From the cell containing the given text, extract its center point as [X, Y] coordinate. 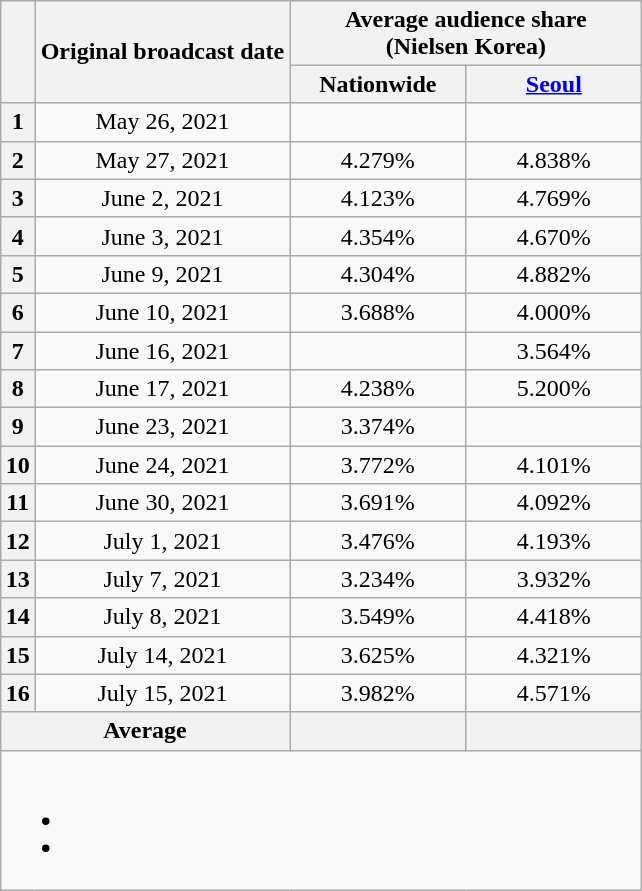
3.982% [378, 693]
Average [145, 731]
Nationwide [378, 84]
3.688% [378, 312]
8 [18, 389]
4.321% [554, 655]
3.691% [378, 503]
July 7, 2021 [162, 579]
3.234% [378, 579]
4.838% [554, 160]
July 1, 2021 [162, 541]
4 [18, 236]
1 [18, 122]
11 [18, 503]
4.571% [554, 693]
Original broadcast date [162, 52]
4.123% [378, 198]
June 30, 2021 [162, 503]
May 26, 2021 [162, 122]
Seoul [554, 84]
4.101% [554, 465]
June 9, 2021 [162, 274]
14 [18, 617]
4.304% [378, 274]
June 2, 2021 [162, 198]
July 14, 2021 [162, 655]
June 16, 2021 [162, 351]
4.418% [554, 617]
12 [18, 541]
3.374% [378, 427]
6 [18, 312]
3.625% [378, 655]
5 [18, 274]
3.564% [554, 351]
3.932% [554, 579]
4.000% [554, 312]
July 15, 2021 [162, 693]
3.476% [378, 541]
May 27, 2021 [162, 160]
7 [18, 351]
June 17, 2021 [162, 389]
4.882% [554, 274]
June 3, 2021 [162, 236]
13 [18, 579]
3.549% [378, 617]
4.670% [554, 236]
Average audience share(Nielsen Korea) [466, 32]
June 10, 2021 [162, 312]
4.193% [554, 541]
10 [18, 465]
9 [18, 427]
4.279% [378, 160]
4.092% [554, 503]
June 23, 2021 [162, 427]
3.772% [378, 465]
15 [18, 655]
June 24, 2021 [162, 465]
5.200% [554, 389]
4.238% [378, 389]
4.354% [378, 236]
4.769% [554, 198]
July 8, 2021 [162, 617]
3 [18, 198]
2 [18, 160]
16 [18, 693]
